Search for the cell housing the specified text and yield its (X, Y) center coordinate. 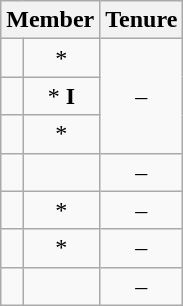
Tenure (142, 20)
* I (62, 96)
Member (50, 20)
